Extract the (x, y) coordinate from the center of the cell holding the provided text.  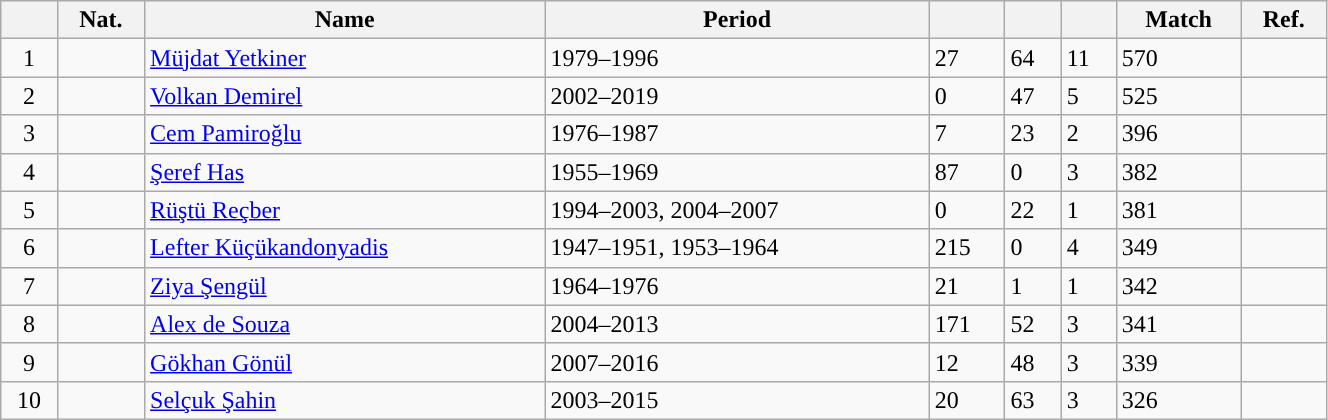
20 (967, 400)
Period (737, 20)
63 (1033, 400)
Name (345, 20)
Selçuk Şahin (345, 400)
Ziya Şengül (345, 286)
27 (967, 58)
Volkan Demirel (345, 96)
171 (967, 324)
10 (29, 400)
48 (1033, 362)
Müjdat Yetkiner (345, 58)
1994–2003, 2004–2007 (737, 210)
47 (1033, 96)
8 (29, 324)
342 (1178, 286)
9 (29, 362)
64 (1033, 58)
Gökhan Gönül (345, 362)
525 (1178, 96)
52 (1033, 324)
Match (1178, 20)
1964–1976 (737, 286)
341 (1178, 324)
11 (1088, 58)
339 (1178, 362)
2002–2019 (737, 96)
382 (1178, 172)
2003–2015 (737, 400)
396 (1178, 134)
2004–2013 (737, 324)
23 (1033, 134)
326 (1178, 400)
Lefter Küçükandonyadis (345, 248)
349 (1178, 248)
570 (1178, 58)
Nat. (100, 20)
12 (967, 362)
1979–1996 (737, 58)
381 (1178, 210)
215 (967, 248)
1947–1951, 1953–1964 (737, 248)
22 (1033, 210)
Şeref Has (345, 172)
1976–1987 (737, 134)
21 (967, 286)
87 (967, 172)
2007–2016 (737, 362)
Ref. (1284, 20)
6 (29, 248)
Rüştü Reçber (345, 210)
1955–1969 (737, 172)
Alex de Souza (345, 324)
Cem Pamiroğlu (345, 134)
